Pinpoint the cell where the given text exists, returning its [X, Y] midpoint coordinate. 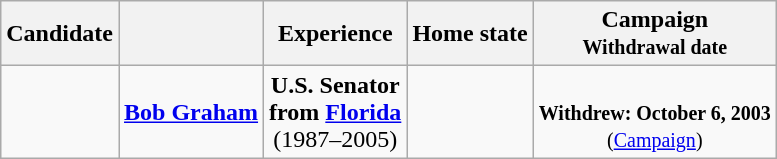
Candidate [60, 34]
CampaignWithdrawal date [654, 34]
Withdrew: October 6, 2003(Campaign) [654, 112]
Experience [336, 34]
Home state [470, 34]
Bob Graham [190, 112]
U.S. Senatorfrom Florida (1987–2005) [336, 112]
